Search for the cell housing the specified text and yield its [x, y] center coordinate. 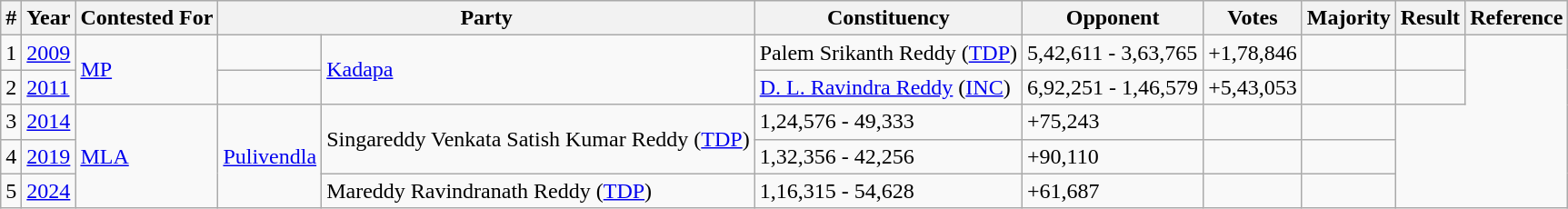
MP [147, 70]
1,24,576 - 49,333 [888, 122]
5 [11, 191]
2024 [49, 191]
Year [49, 18]
Palem Srikanth Reddy (TDP) [888, 53]
6,92,251 - 1,46,579 [1113, 87]
1,16,315 - 54,628 [888, 191]
D. L. Ravindra Reddy (INC) [888, 87]
2 [11, 87]
Result [1430, 18]
# [11, 18]
1 [11, 53]
5,42,611 - 3,63,765 [1113, 53]
+5,43,053 [1253, 87]
3 [11, 122]
Mareddy Ravindranath Reddy (TDP) [538, 191]
Singareddy Venkata Satish Kumar Reddy (TDP) [538, 139]
Party [486, 18]
Kadapa [538, 70]
+61,687 [1113, 191]
+90,110 [1113, 156]
MLA [147, 156]
Opponent [1113, 18]
2014 [49, 122]
Majority [1349, 18]
4 [11, 156]
2009 [49, 53]
Reference [1516, 18]
2011 [49, 87]
Pulivendla [270, 156]
Votes [1253, 18]
Contested For [147, 18]
+75,243 [1113, 122]
2019 [49, 156]
1,32,356 - 42,256 [888, 156]
Constituency [888, 18]
+1,78,846 [1253, 53]
